Determine the [x, y] coordinate at the center of the cell enclosing the given text.  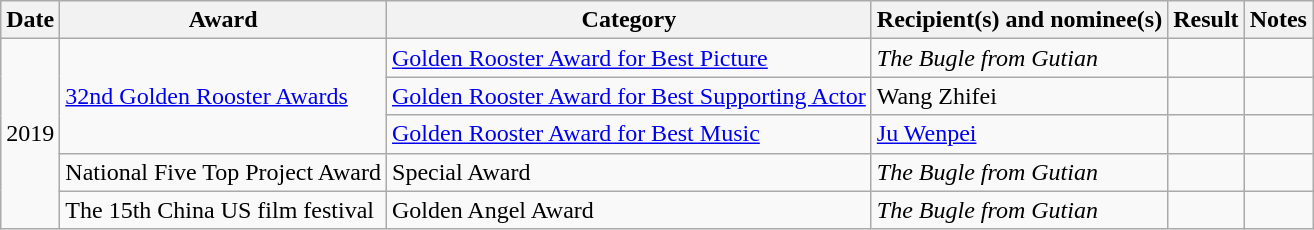
Wang Zhifei [1019, 96]
Ju Wenpei [1019, 134]
Special Award [630, 172]
National Five Top Project Award [224, 172]
Golden Rooster Award for Best Music [630, 134]
Result [1206, 20]
Golden Rooster Award for Best Supporting Actor [630, 96]
Notes [1278, 20]
Golden Rooster Award for Best Picture [630, 58]
Category [630, 20]
The 15th China US film festival [224, 210]
2019 [30, 134]
Recipient(s) and nominee(s) [1019, 20]
32nd Golden Rooster Awards [224, 96]
Award [224, 20]
Date [30, 20]
Golden Angel Award [630, 210]
